Identify which cell holds the provided text, then report its [X, Y] central coordinate. 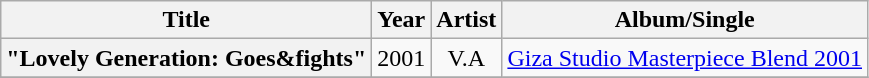
Artist [466, 20]
"Lovely Generation: Goes&fights" [186, 58]
V.A [466, 58]
Giza Studio Masterpiece Blend 2001 [685, 58]
Year [402, 20]
Title [186, 20]
2001 [402, 58]
Album/Single [685, 20]
